For the text-containing cell, return its midpoint in (x, y) coordinate format. 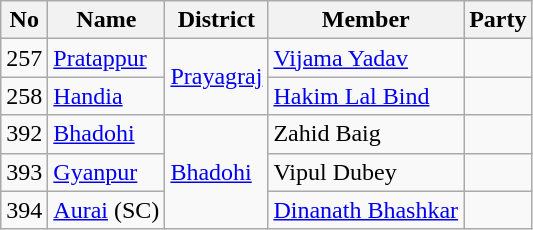
District (216, 20)
No (24, 20)
Pratappur (106, 58)
257 (24, 58)
258 (24, 96)
Dinanath Bhashkar (366, 210)
Prayagraj (216, 77)
Hakim Lal Bind (366, 96)
394 (24, 210)
Party (498, 20)
Vipul Dubey (366, 172)
Gyanpur (106, 172)
Zahid Baig (366, 134)
Aurai (SC) (106, 210)
Vijama Yadav (366, 58)
Name (106, 20)
393 (24, 172)
392 (24, 134)
Handia (106, 96)
Member (366, 20)
